Determine the [X, Y] coordinate at the center of the cell enclosing the given text.  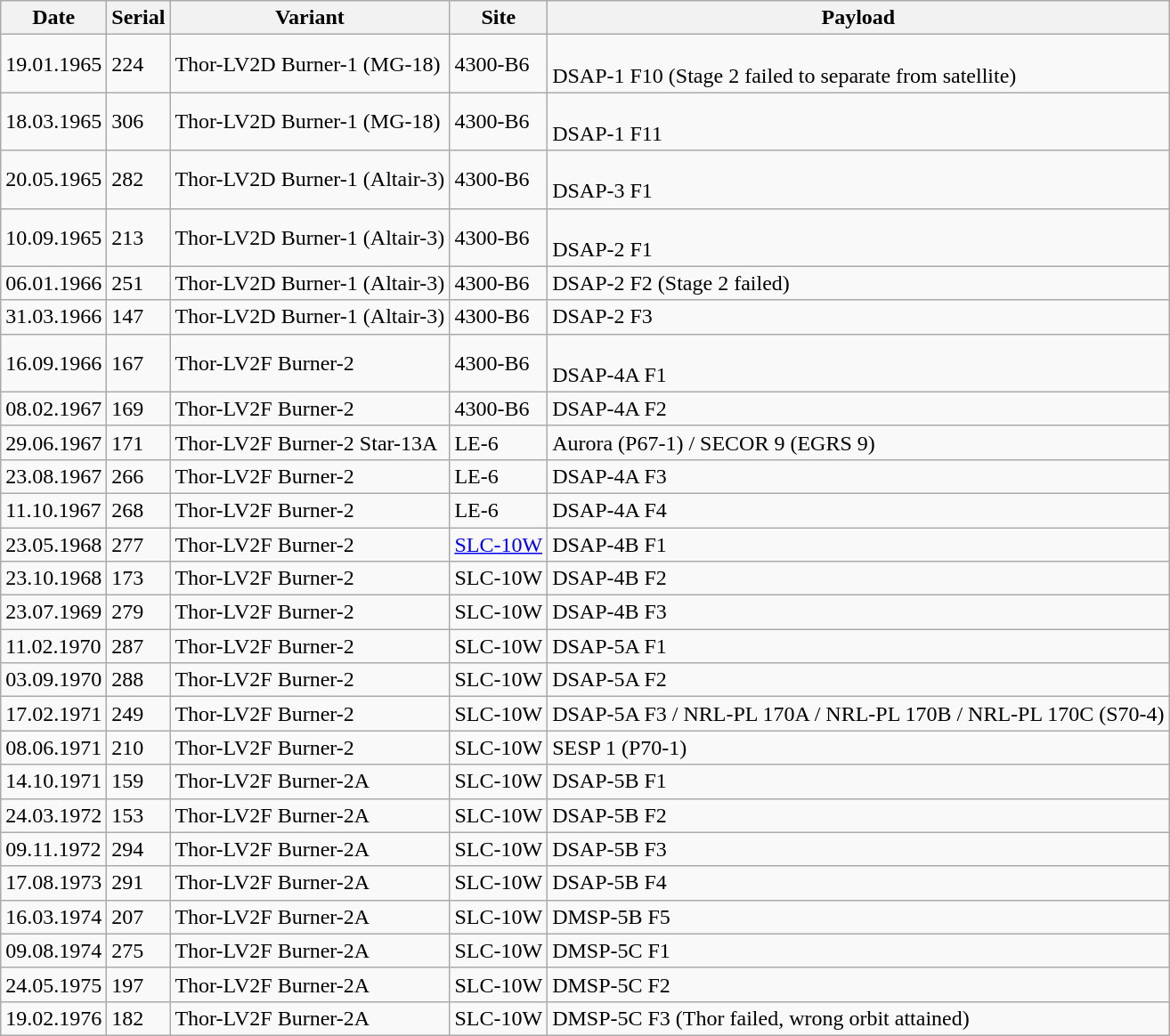
16.09.1966 [53, 363]
Site [499, 18]
23.05.1968 [53, 544]
153 [139, 815]
282 [139, 180]
167 [139, 363]
DSAP-2 F2 (Stage 2 failed) [858, 283]
11.02.1970 [53, 646]
DSAP-4B F2 [858, 579]
173 [139, 579]
159 [139, 781]
288 [139, 680]
08.02.1967 [53, 409]
210 [139, 748]
DSAP-5A F3 / NRL-PL 170A / NRL-PL 170B / NRL-PL 170C (S70-4) [858, 714]
DSAP-5A F1 [858, 646]
DSAP-2 F1 [858, 237]
19.01.1965 [53, 64]
DSAP-4A F1 [858, 363]
171 [139, 442]
147 [139, 317]
291 [139, 883]
DSAP-5A F2 [858, 680]
DSAP-5B F1 [858, 781]
306 [139, 121]
Date [53, 18]
17.08.1973 [53, 883]
16.03.1974 [53, 917]
DSAP-4A F4 [858, 510]
09.08.1974 [53, 951]
277 [139, 544]
17.02.1971 [53, 714]
20.05.1965 [53, 180]
DSAP-5B F2 [858, 815]
294 [139, 849]
23.07.1969 [53, 612]
23.10.1968 [53, 579]
Serial [139, 18]
Payload [858, 18]
249 [139, 714]
29.06.1967 [53, 442]
DSAP-4A F3 [858, 476]
08.06.1971 [53, 748]
DSAP-5B F3 [858, 849]
169 [139, 409]
279 [139, 612]
DMSP-5C F2 [858, 984]
SESP 1 (P70-1) [858, 748]
18.03.1965 [53, 121]
06.01.1966 [53, 283]
DMSP-5B F5 [858, 917]
224 [139, 64]
DSAP-1 F11 [858, 121]
DMSP-5C F3 (Thor failed, wrong orbit attained) [858, 1018]
03.09.1970 [53, 680]
197 [139, 984]
10.09.1965 [53, 237]
DSAP-4A F2 [858, 409]
24.03.1972 [53, 815]
DMSP-5C F1 [858, 951]
Thor-LV2F Burner-2 Star-13A [310, 442]
DSAP-4B F3 [858, 612]
DSAP-1 F10 (Stage 2 failed to separate from satellite) [858, 64]
251 [139, 283]
Aurora (P67-1) / SECOR 9 (EGRS 9) [858, 442]
09.11.1972 [53, 849]
14.10.1971 [53, 781]
182 [139, 1018]
11.10.1967 [53, 510]
23.08.1967 [53, 476]
DSAP-2 F3 [858, 317]
275 [139, 951]
DSAP-5B F4 [858, 883]
24.05.1975 [53, 984]
268 [139, 510]
266 [139, 476]
DSAP-3 F1 [858, 180]
207 [139, 917]
Variant [310, 18]
287 [139, 646]
DSAP-4B F1 [858, 544]
213 [139, 237]
31.03.1966 [53, 317]
19.02.1976 [53, 1018]
